For the text-containing cell, return its midpoint in (x, y) coordinate format. 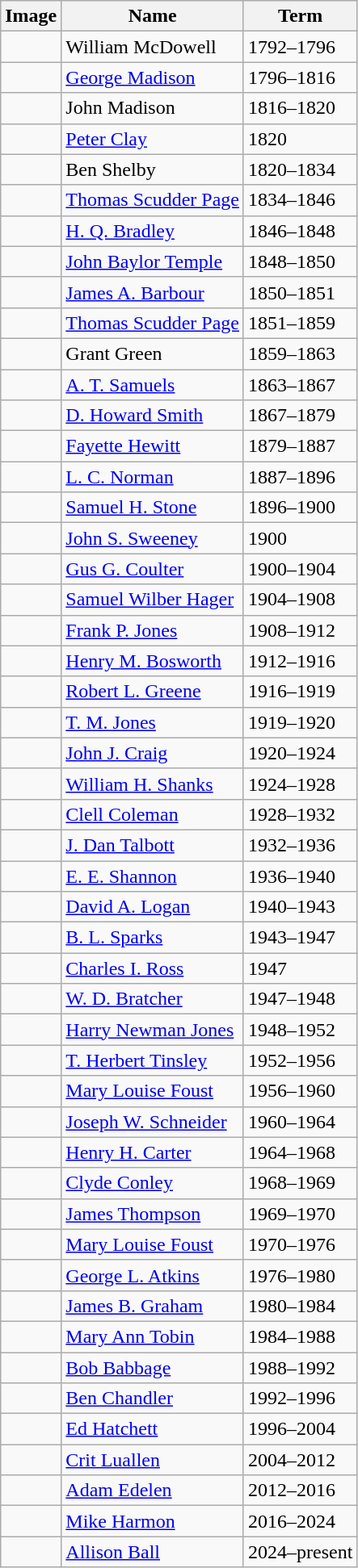
1940–1943 (300, 907)
Henry M. Bosworth (153, 661)
Allison Ball (153, 1552)
1863–1867 (300, 385)
H. Q. Bradley (153, 231)
J. Dan Talbott (153, 845)
1943–1947 (300, 938)
1912–1916 (300, 661)
1792–1796 (300, 47)
Crit Luallen (153, 1460)
1924–1928 (300, 784)
John Baylor Temple (153, 261)
1850–1851 (300, 292)
1848–1850 (300, 261)
John Madison (153, 108)
1956–1960 (300, 1091)
George Madison (153, 77)
James B. Graham (153, 1306)
1936–1940 (300, 876)
1900–1904 (300, 569)
James Thompson (153, 1214)
Samuel Wilber Hager (153, 600)
David A. Logan (153, 907)
1796–1816 (300, 77)
Mike Harmon (153, 1521)
1900 (300, 538)
Fayette Hewitt (153, 446)
1834–1846 (300, 200)
1919–1920 (300, 722)
A. T. Samuels (153, 385)
1851–1859 (300, 323)
James A. Barbour (153, 292)
1969–1970 (300, 1214)
2016–2024 (300, 1521)
1846–1848 (300, 231)
1952–1956 (300, 1060)
Frank P. Jones (153, 630)
1916–1919 (300, 692)
1960–1964 (300, 1122)
1948–1952 (300, 1030)
Grant Green (153, 353)
2004–2012 (300, 1460)
Ben Chandler (153, 1399)
1996–2004 (300, 1429)
D. Howard Smith (153, 416)
1920–1924 (300, 753)
1859–1863 (300, 353)
1908–1912 (300, 630)
Term (300, 16)
Henry H. Carter (153, 1152)
1879–1887 (300, 446)
John J. Craig (153, 753)
1976–1980 (300, 1275)
William McDowell (153, 47)
B. L. Sparks (153, 938)
Ben Shelby (153, 169)
John S. Sweeney (153, 538)
Ed Hatchett (153, 1429)
Image (31, 16)
Robert L. Greene (153, 692)
1984–1988 (300, 1336)
William H. Shanks (153, 784)
2012–2016 (300, 1491)
1820 (300, 139)
T. M. Jones (153, 722)
1932–1936 (300, 845)
Gus G. Coulter (153, 569)
Charles I. Ross (153, 968)
1887–1896 (300, 477)
Adam Edelen (153, 1491)
E. E. Shannon (153, 876)
Clyde Conley (153, 1183)
George L. Atkins (153, 1275)
1947–1948 (300, 999)
1992–1996 (300, 1399)
Samuel H. Stone (153, 508)
1820–1834 (300, 169)
Name (153, 16)
1964–1968 (300, 1152)
1896–1900 (300, 508)
1968–1969 (300, 1183)
L. C. Norman (153, 477)
1970–1976 (300, 1244)
1904–1908 (300, 600)
1928–1932 (300, 814)
W. D. Bratcher (153, 999)
Joseph W. Schneider (153, 1122)
T. Herbert Tinsley (153, 1060)
2024–present (300, 1552)
Mary Ann Tobin (153, 1336)
Harry Newman Jones (153, 1030)
Clell Coleman (153, 814)
1867–1879 (300, 416)
Peter Clay (153, 139)
1988–1992 (300, 1368)
1816–1820 (300, 108)
1980–1984 (300, 1306)
Bob Babbage (153, 1368)
1947 (300, 968)
